Return the (X, Y) coordinate for the center point of the cell that contains the specified text.  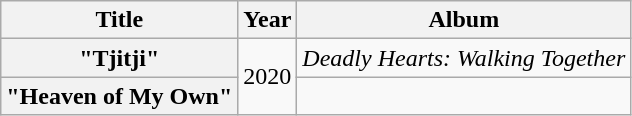
"Heaven of My Own" (120, 96)
Deadly Hearts: Walking Together (464, 58)
Album (464, 20)
Title (120, 20)
"Tjitji" (120, 58)
2020 (268, 77)
Year (268, 20)
